Find where the given text appears and provide that cell's center as (x, y) coordinate. 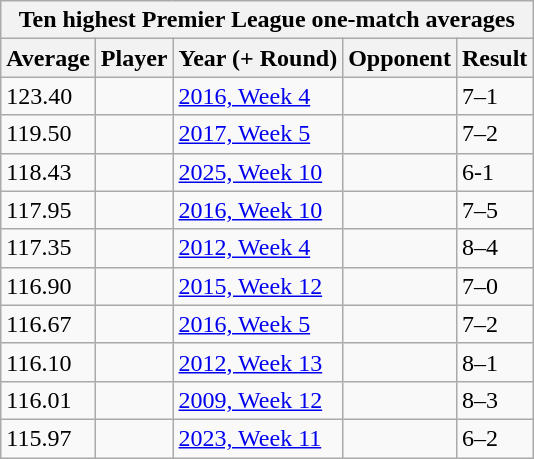
116.10 (48, 362)
2025, Week 10 (258, 172)
Opponent (400, 58)
2017, Week 5 (258, 134)
7–5 (494, 210)
8–4 (494, 248)
116.67 (48, 324)
2016, Week 5 (258, 324)
8–1 (494, 362)
6–2 (494, 438)
8–3 (494, 400)
118.43 (48, 172)
2012, Week 4 (258, 248)
116.90 (48, 286)
7–0 (494, 286)
2023, Week 11 (258, 438)
123.40 (48, 96)
2016, Week 4 (258, 96)
2016, Week 10 (258, 210)
Average (48, 58)
Year (+ Round) (258, 58)
119.50 (48, 134)
7–1 (494, 96)
2009, Week 12 (258, 400)
Player (134, 58)
115.97 (48, 438)
2012, Week 13 (258, 362)
117.95 (48, 210)
116.01 (48, 400)
Result (494, 58)
Ten highest Premier League one-match averages (267, 20)
6-1 (494, 172)
117.35 (48, 248)
2015, Week 12 (258, 286)
